Find where the given text appears and provide that cell's center as (x, y) coordinate. 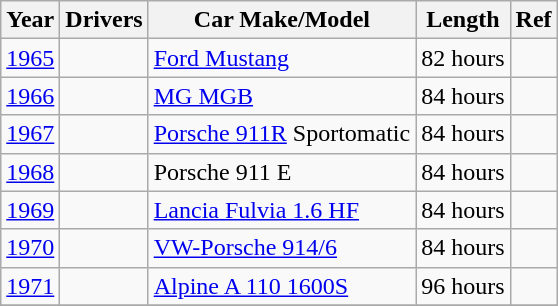
1971 (30, 286)
Year (30, 20)
1969 (30, 210)
Ref (534, 20)
1970 (30, 248)
1965 (30, 58)
82 hours (463, 58)
Length (463, 20)
MG MGB (282, 96)
96 hours (463, 286)
Ford Mustang (282, 58)
Lancia Fulvia 1.6 HF (282, 210)
Porsche 911 E (282, 172)
Porsche 911R Sportomatic (282, 134)
1966 (30, 96)
Drivers (104, 20)
1967 (30, 134)
Alpine A 110 1600S (282, 286)
Car Make/Model (282, 20)
1968 (30, 172)
VW-Porsche 914/6 (282, 248)
